Return [X, Y] of the center of cell containing provided text 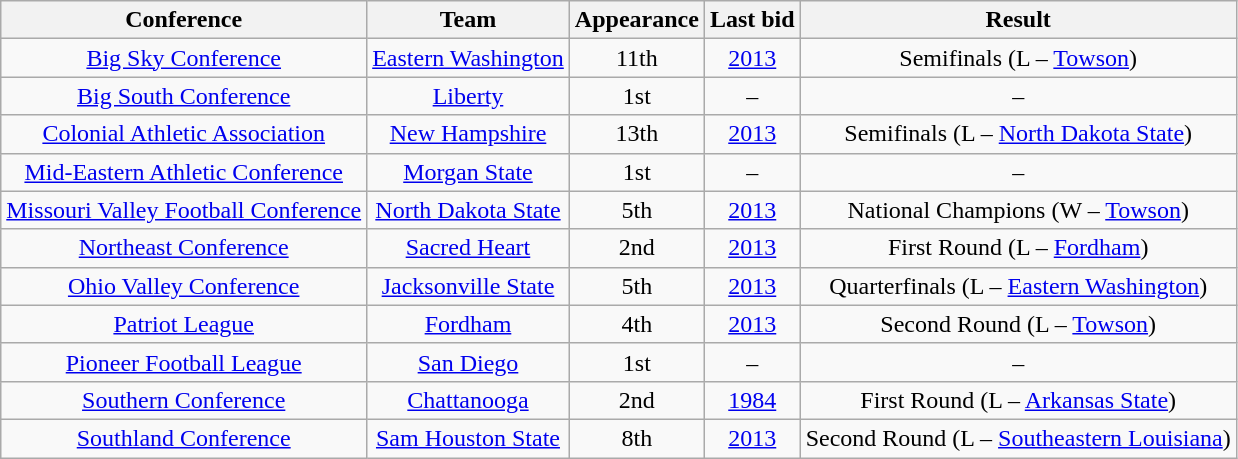
Liberty [468, 96]
Big South Conference [184, 96]
Sam Houston State [468, 438]
Semifinals (L – North Dakota State) [1018, 134]
Eastern Washington [468, 58]
Mid-Eastern Athletic Conference [184, 172]
Chattanooga [468, 400]
Last bid [752, 20]
Northeast Conference [184, 248]
Morgan State [468, 172]
Southland Conference [184, 438]
First Round (L – Fordham) [1018, 248]
Appearance [636, 20]
Second Round (L – Towson) [1018, 324]
New Hampshire [468, 134]
Colonial Athletic Association [184, 134]
8th [636, 438]
Pioneer Football League [184, 362]
Team [468, 20]
National Champions (W – Towson) [1018, 210]
Quarterfinals (L – Eastern Washington) [1018, 286]
Southern Conference [184, 400]
Sacred Heart [468, 248]
1984 [752, 400]
North Dakota State [468, 210]
Result [1018, 20]
Fordham [468, 324]
Semifinals (L – Towson) [1018, 58]
Missouri Valley Football Conference [184, 210]
Second Round (L – Southeastern Louisiana) [1018, 438]
Conference [184, 20]
11th [636, 58]
Ohio Valley Conference [184, 286]
Big Sky Conference [184, 58]
4th [636, 324]
San Diego [468, 362]
First Round (L – Arkansas State) [1018, 400]
Patriot League [184, 324]
13th [636, 134]
Jacksonville State [468, 286]
